Scan for the cell matching the given text and deliver its [X, Y] coordinate at center. 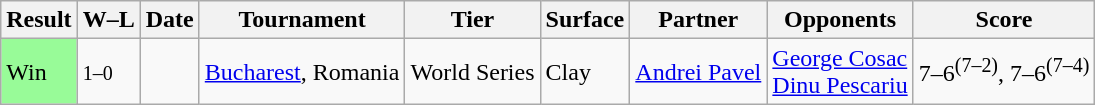
Clay [585, 72]
W–L [108, 20]
Result [39, 20]
1–0 [108, 72]
World Series [472, 72]
7–6(7–2), 7–6(7–4) [1004, 72]
Score [1004, 20]
Partner [698, 20]
Tournament [302, 20]
Opponents [840, 20]
Andrei Pavel [698, 72]
Bucharest, Romania [302, 72]
Surface [585, 20]
Win [39, 72]
George Cosac Dinu Pescariu [840, 72]
Tier [472, 20]
Date [170, 20]
